Return (x, y) of the center of cell containing provided text 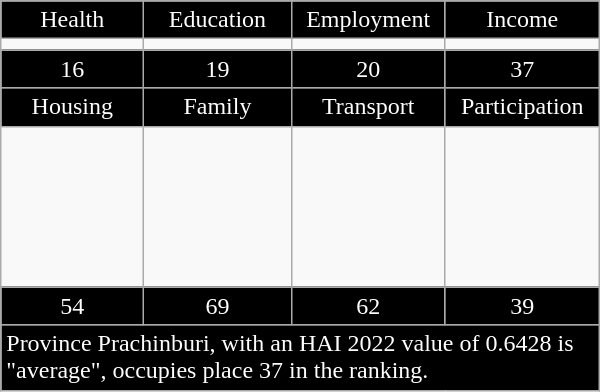
37 (522, 69)
Health (72, 20)
Participation (522, 107)
Transport (368, 107)
62 (368, 306)
Employment (368, 20)
Province Prachinburi, with an HAI 2022 value of 0.6428 is "average", occupies place 37 in the ranking. (300, 358)
39 (522, 306)
Education (218, 20)
16 (72, 69)
54 (72, 306)
Family (218, 107)
69 (218, 306)
Housing (72, 107)
20 (368, 69)
Income (522, 20)
19 (218, 69)
